Locate the cell with the specified text and output its (x, y) center coordinate. 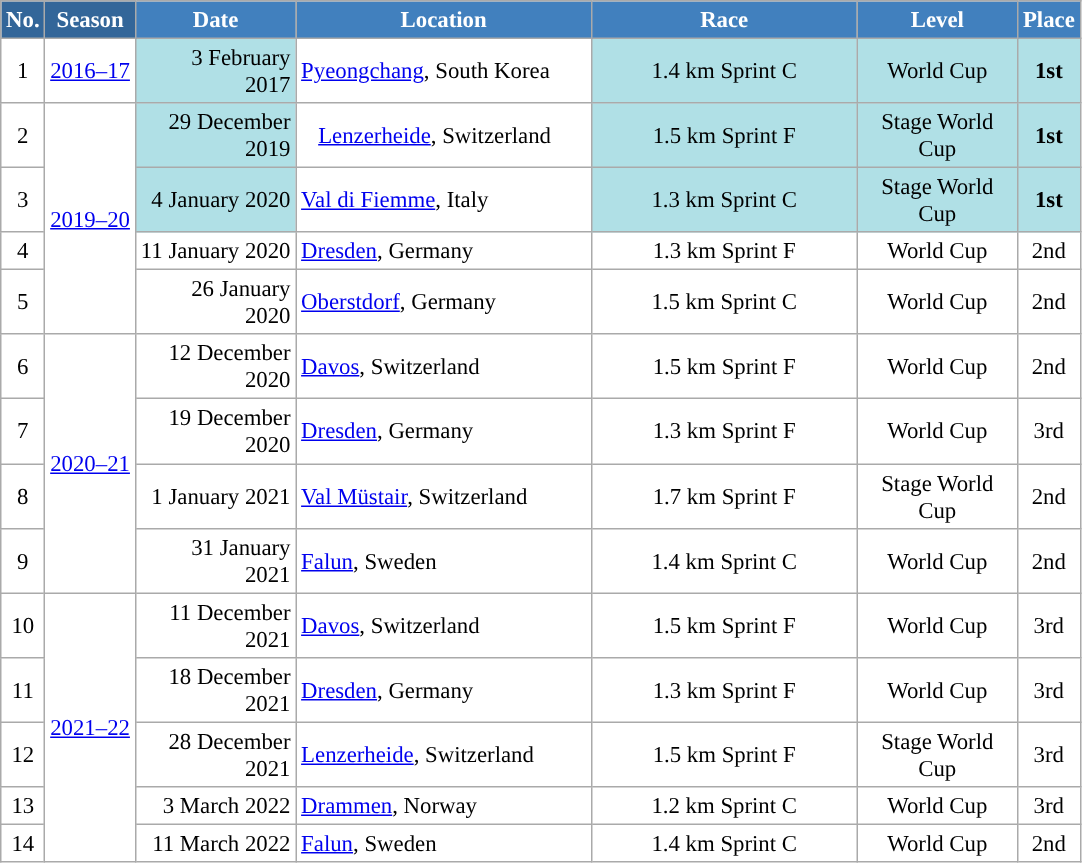
31 January 2021 (216, 560)
12 (23, 754)
18 December 2021 (216, 690)
8 (23, 496)
2020–21 (90, 463)
1 (23, 72)
Val Müstair, Switzerland (444, 496)
1 January 2021 (216, 496)
11 March 2022 (216, 843)
7 (23, 432)
1.2 km Sprint C (724, 806)
11 December 2021 (216, 626)
Oberstdorf, Germany (444, 302)
3 March 2022 (216, 806)
2019–20 (90, 218)
Place (1049, 20)
Location (444, 20)
29 December 2019 (216, 136)
6 (23, 366)
Val di Fiemme, Italy (444, 200)
12 December 2020 (216, 366)
4 (23, 251)
14 (23, 843)
Race (724, 20)
No. (23, 20)
2016–17 (90, 72)
1.5 km Sprint C (724, 302)
1.7 km Sprint F (724, 496)
Date (216, 20)
2021–22 (90, 728)
Pyeongchang, South Korea (444, 72)
10 (23, 626)
26 January 2020 (216, 302)
9 (23, 560)
Level (938, 20)
2 (23, 136)
19 December 2020 (216, 432)
Season (90, 20)
1.3 km Sprint C (724, 200)
13 (23, 806)
11 January 2020 (216, 251)
4 January 2020 (216, 200)
3 (23, 200)
5 (23, 302)
28 December 2021 (216, 754)
Drammen, Norway (444, 806)
3 February 2017 (216, 72)
11 (23, 690)
